Find where the given text appears and provide that cell's center as [x, y] coordinate. 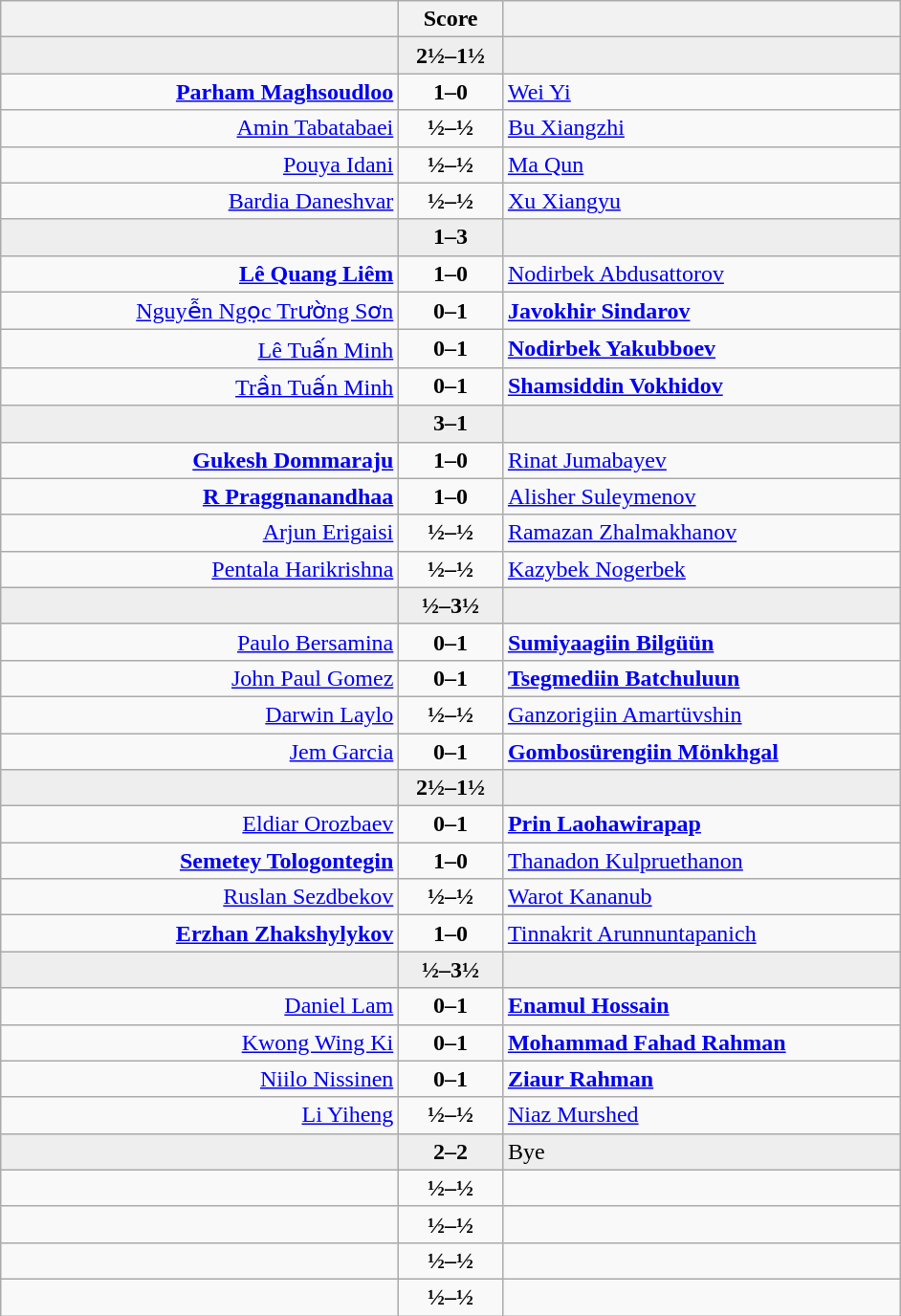
Sumiyaagiin Bilgüün [701, 642]
Daniel Lam [200, 1006]
Shamsiddin Vokhidov [701, 386]
John Paul Gomez [200, 678]
Thanadon Kulpruethanon [701, 861]
Wei Yi [701, 92]
Paulo Bersamina [200, 642]
Pentala Harikrishna [200, 569]
R Praggnanandhaa [200, 496]
Javokhir Sindarov [701, 311]
Rinat Jumabayev [701, 460]
Ruslan Sezdbekov [200, 897]
Score [451, 19]
1–3 [451, 237]
Gukesh Dommaraju [200, 460]
Mohammad Fahad Rahman [701, 1042]
Li Yiheng [200, 1115]
Niaz Murshed [701, 1115]
Kazybek Nogerbek [701, 569]
Prin Laohawirapap [701, 824]
Darwin Laylo [200, 714]
Pouya Idani [200, 164]
Ramazan Zhalmakhanov [701, 533]
Tsegmediin Batchuluun [701, 678]
Lê Quang Liêm [200, 274]
Ma Qun [701, 164]
Arjun Erigaisi [200, 533]
3–1 [451, 424]
Bardia Daneshvar [200, 201]
Niilo Nissinen [200, 1079]
Tinnakrit Arunnuntapanich [701, 933]
2–2 [451, 1151]
Kwong Wing Ki [200, 1042]
Xu Xiangyu [701, 201]
Gombosürengiin Mönkhgal [701, 751]
Semetey Tologontegin [200, 861]
Nguyễn Ngọc Trường Sơn [200, 311]
Parham Maghsoudloo [200, 92]
Trần Tuấn Minh [200, 386]
Bye [701, 1151]
Ganzorigiin Amartüvshin [701, 714]
Nodirbek Yakubboev [701, 349]
Alisher Suleymenov [701, 496]
Jem Garcia [200, 751]
Nodirbek Abdusattorov [701, 274]
Eldiar Orozbaev [200, 824]
Enamul Hossain [701, 1006]
Lê Tuấn Minh [200, 349]
Bu Xiangzhi [701, 128]
Erzhan Zhakshylykov [200, 933]
Amin Tabatabaei [200, 128]
Warot Kananub [701, 897]
Ziaur Rahman [701, 1079]
